Locate the cell with the specified text and output its [x, y] center coordinate. 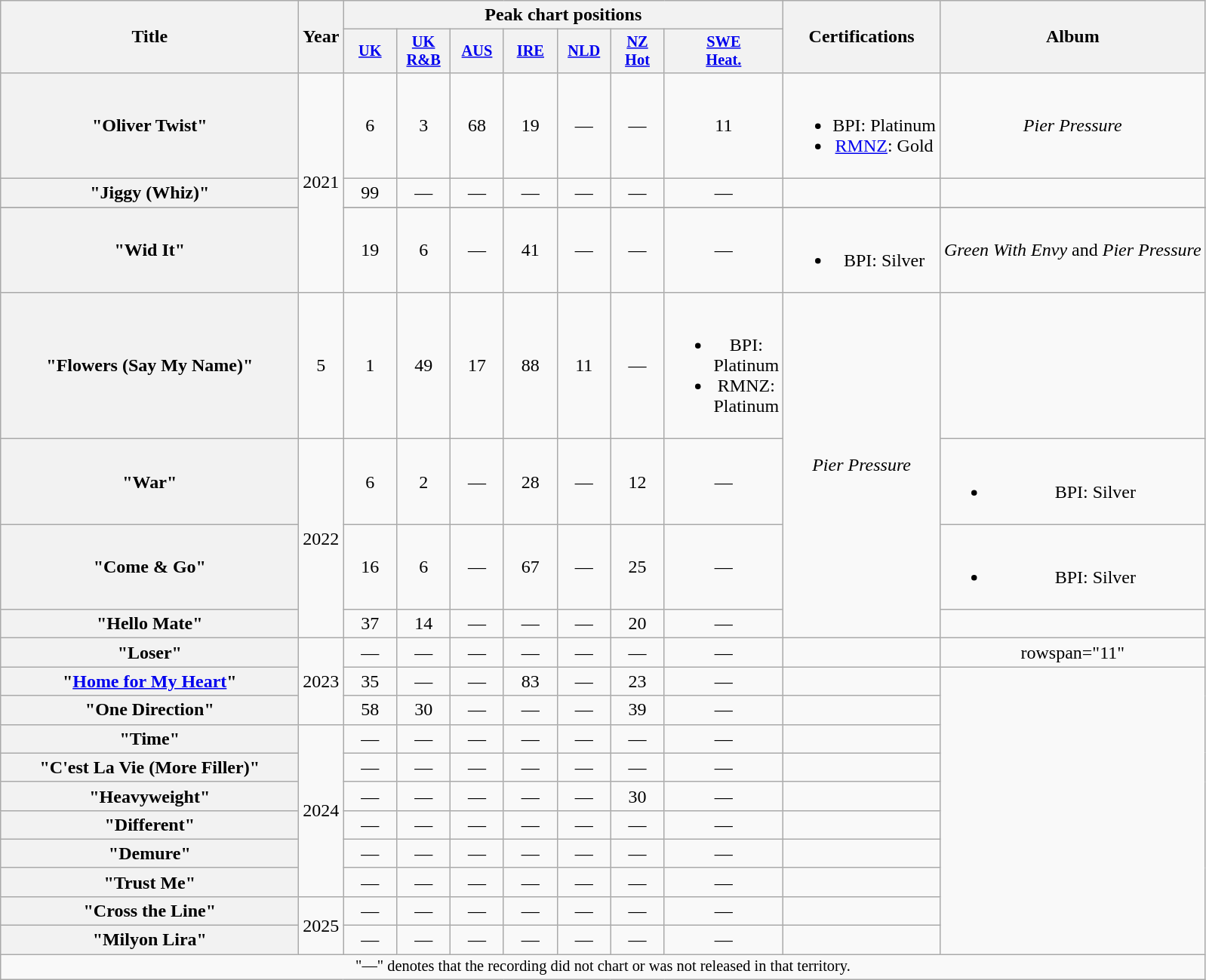
"Wid It" [149, 250]
"War" [149, 481]
12 [637, 481]
2022 [321, 539]
"Hello Mate" [149, 624]
UKR&B [424, 51]
"Trust Me" [149, 882]
"Loser" [149, 653]
BPI: PlatinumRMNZ: Gold [862, 125]
37 [370, 624]
17 [477, 366]
"Different" [149, 825]
1 [370, 366]
NLD [584, 51]
88 [530, 366]
23 [637, 681]
"Home for My Heart" [149, 681]
"Time" [149, 739]
16 [370, 567]
2 [424, 481]
28 [530, 481]
83 [530, 681]
"Heavyweight" [149, 796]
41 [530, 250]
2023 [321, 681]
"Cross the Line" [149, 911]
35 [370, 681]
Title [149, 37]
Green With Envy and Pier Pressure [1072, 250]
IRE [530, 51]
UK [370, 51]
"—" denotes that the recording did not chart or was not released in that territory. [603, 967]
39 [637, 710]
"C'est La Vie (More Filler)" [149, 767]
Album [1072, 37]
SWEHeat. [724, 51]
2024 [321, 810]
"Milyon Lira" [149, 940]
68 [477, 125]
Certifications [862, 37]
25 [637, 567]
20 [637, 624]
14 [424, 624]
"One Direction" [149, 710]
5 [321, 366]
3 [424, 125]
AUS [477, 51]
99 [370, 193]
67 [530, 567]
"Come & Go" [149, 567]
"Demure" [149, 853]
49 [424, 366]
58 [370, 710]
"Oliver Twist" [149, 125]
"Jiggy (Whiz)" [149, 193]
"Flowers (Say My Name)" [149, 366]
Year [321, 37]
rowspan="11" [1072, 653]
2025 [321, 925]
2021 [321, 183]
NZHot [637, 51]
Peak chart positions [563, 15]
BPI: PlatinumRMNZ: Platinum [724, 366]
